Identify which cell holds the provided text, then report its [X, Y] central coordinate. 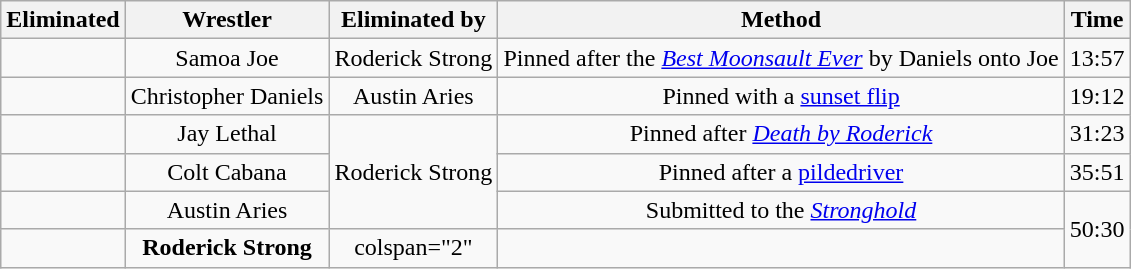
Eliminated by [414, 20]
Method [781, 20]
19:12 [1097, 96]
Pinned after a pildedriver [781, 172]
Colt Cabana [227, 172]
Christopher Daniels [227, 96]
Wrestler [227, 20]
Pinned after Death by Roderick [781, 134]
35:51 [1097, 172]
31:23 [1097, 134]
Time [1097, 20]
Samoa Joe [227, 58]
Pinned after the Best Moonsault Ever by Daniels onto Joe [781, 58]
50:30 [1097, 229]
colspan="2" [414, 248]
Submitted to the Stronghold [781, 210]
Pinned with a sunset flip [781, 96]
13:57 [1097, 58]
Eliminated [63, 20]
Jay Lethal [227, 134]
